Return the [x, y] coordinate for the center point of the cell that contains the specified text.  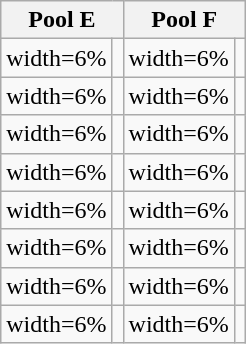
Pool F [184, 20]
Pool E [62, 20]
